Find where the given text appears and provide that cell's center as (X, Y) coordinate. 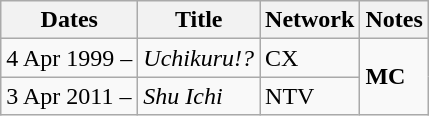
3 Apr 2011 – (70, 96)
Dates (70, 20)
MC (394, 77)
CX (310, 58)
Title (199, 20)
Uchikuru!? (199, 58)
Network (310, 20)
Shu Ichi (199, 96)
4 Apr 1999 – (70, 58)
Notes (394, 20)
NTV (310, 96)
